Identify which cell holds the provided text, then report its (X, Y) central coordinate. 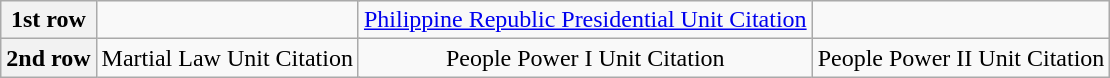
2nd row (48, 58)
People Power I Unit Citation (585, 58)
Martial Law Unit Citation (227, 58)
People Power II Unit Citation (961, 58)
Philippine Republic Presidential Unit Citation (585, 20)
1st row (48, 20)
